Find where the given text appears and provide that cell's center as (x, y) coordinate. 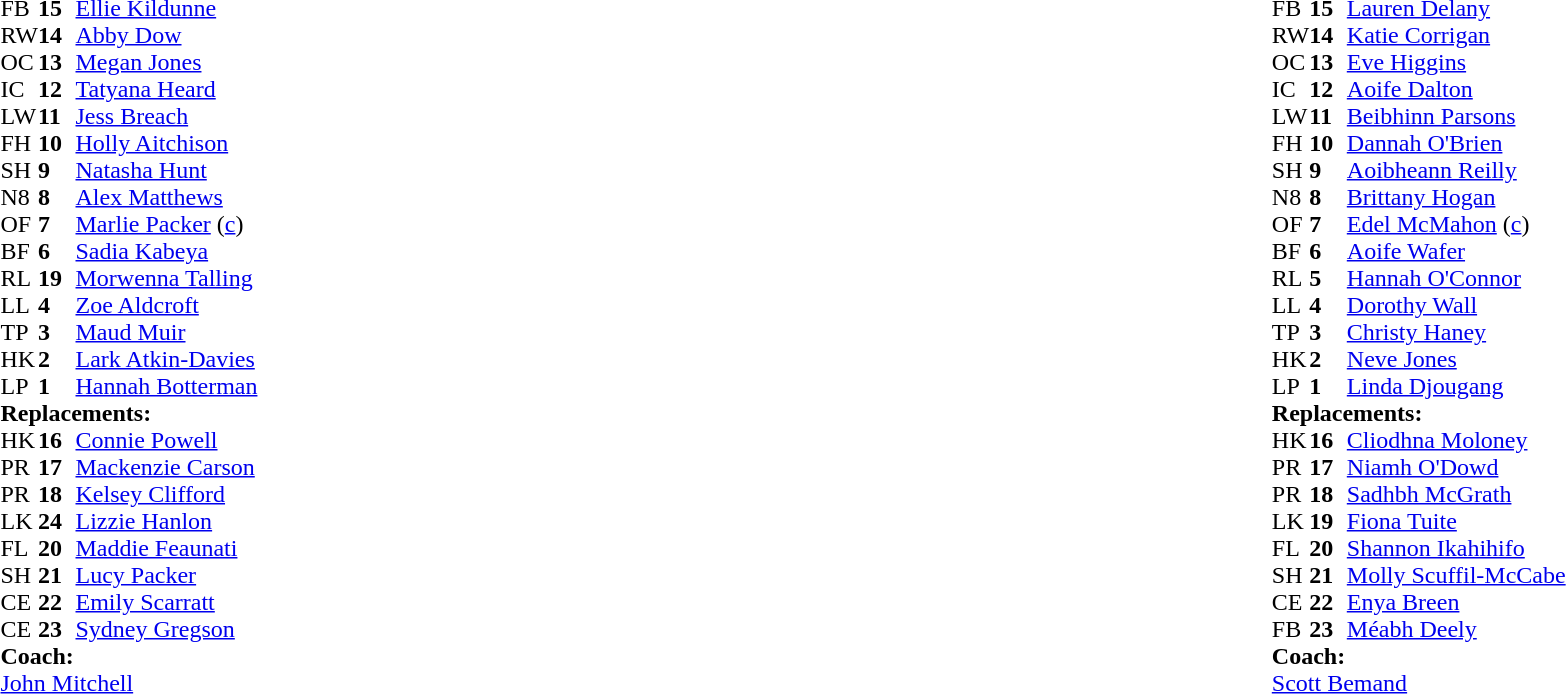
Maud Muir (167, 332)
Alex Matthews (167, 198)
Lizzie Hanlon (167, 522)
FB (1291, 630)
Hannah Botterman (167, 386)
Maddie Feaunati (167, 548)
Holly Aitchison (167, 144)
Niamh O'Dowd (1456, 468)
5 (1328, 278)
Brittany Hogan (1456, 198)
Aoife Dalton (1456, 90)
Aoife Wafer (1456, 252)
Molly Scuffil-McCabe (1456, 576)
Linda Djougang (1456, 386)
Emily Scarratt (167, 602)
Hannah O'Connor (1456, 278)
Eve Higgins (1456, 62)
Jess Breach (167, 116)
Beibhinn Parsons (1456, 116)
Sydney Gregson (167, 630)
Méabh Deely (1456, 630)
Lark Atkin-Davies (167, 360)
Natasha Hunt (167, 170)
Enya Breen (1456, 602)
Abby Dow (167, 36)
Katie Corrigan (1456, 36)
Christy Haney (1456, 332)
Mackenzie Carson (167, 468)
24 (57, 522)
Megan Jones (167, 62)
Zoe Aldcroft (167, 306)
Dorothy Wall (1456, 306)
Kelsey Clifford (167, 494)
Shannon Ikahihifo (1456, 548)
Tatyana Heard (167, 90)
Fiona Tuite (1456, 522)
Dannah O'Brien (1456, 144)
Connie Powell (167, 440)
Morwenna Talling (167, 278)
Aoibheann Reilly (1456, 170)
Sadhbh McGrath (1456, 494)
Sadia Kabeya (167, 252)
Neve Jones (1456, 360)
Cliodhna Moloney (1456, 440)
Marlie Packer (c) (167, 224)
Edel McMahon (c) (1456, 224)
Lucy Packer (167, 576)
